Find where the given text appears and provide that cell's center as [X, Y] coordinate. 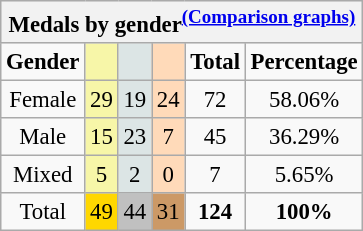
Female [43, 100]
36.29% [304, 137]
5 [102, 175]
23 [134, 137]
Mixed [43, 175]
58.06% [304, 100]
19 [134, 100]
2 [134, 175]
Total [215, 62]
Male [43, 137]
29 [102, 100]
Percentage [304, 62]
Medals by gender(Comparison graphs) [182, 22]
Gender [43, 62]
15 [102, 137]
45 [215, 137]
24 [168, 100]
0 [168, 175]
72 [215, 100]
5.65% [304, 175]
